Capture the cell that displays the provided text and extract its [X, Y] central coordinate. 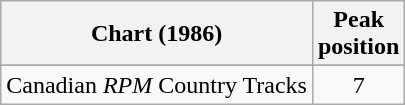
7 [358, 85]
Canadian RPM Country Tracks [157, 85]
Chart (1986) [157, 34]
Peakposition [358, 34]
